Capture the cell that displays the provided text and extract its [X, Y] central coordinate. 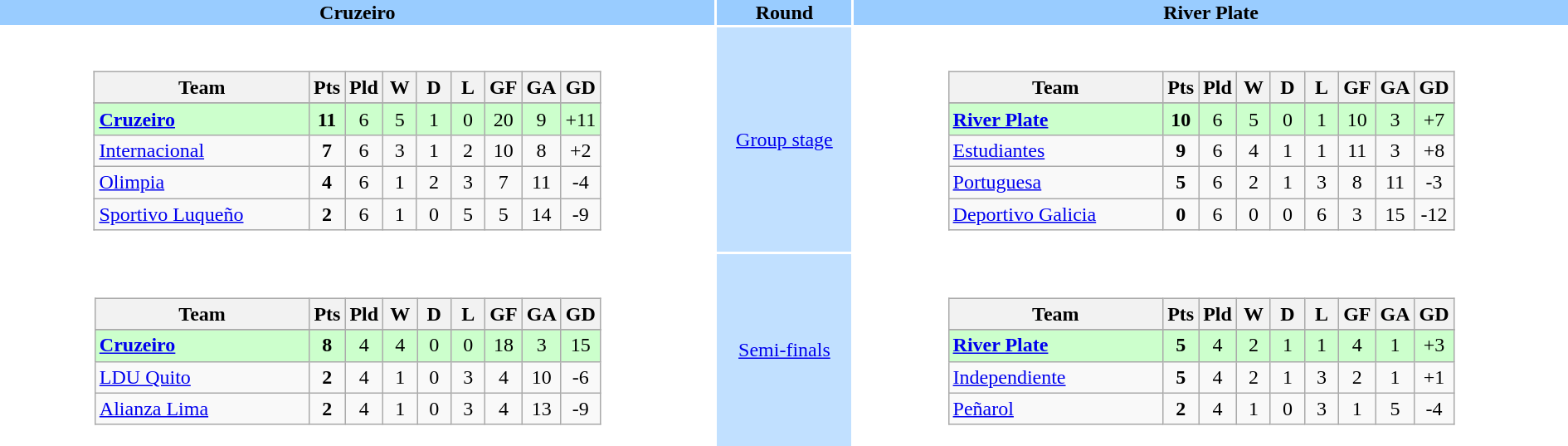
-3 [1434, 182]
Team Pts Pld W D L GF GA GD Cruzeiro 11 6 5 1 0 20 9 +11 Internacional 7 6 3 1 2 10 8 +2 Olimpia 4 6 1 2 3 7 11 -4 Sportivo Luqueño 2 6 1 0 5 5 14 -9 [358, 140]
Group stage [785, 140]
13 [541, 409]
+1 [1434, 377]
Alianza Lima [202, 409]
+8 [1434, 150]
20 [504, 119]
Olimpia [202, 182]
Estudiantes [1055, 150]
Peñarol [1055, 409]
+7 [1434, 119]
Internacional [202, 150]
18 [504, 346]
Deportivo Galicia [1055, 213]
Portuguesa [1055, 182]
Independiente [1055, 377]
14 [541, 213]
-12 [1434, 213]
Sportivo Luqueño [202, 213]
Round [785, 12]
+2 [581, 150]
+11 [581, 119]
-6 [581, 377]
LDU Quito [202, 377]
+3 [1434, 346]
